Locate the cell with the specified text and output its (X, Y) center coordinate. 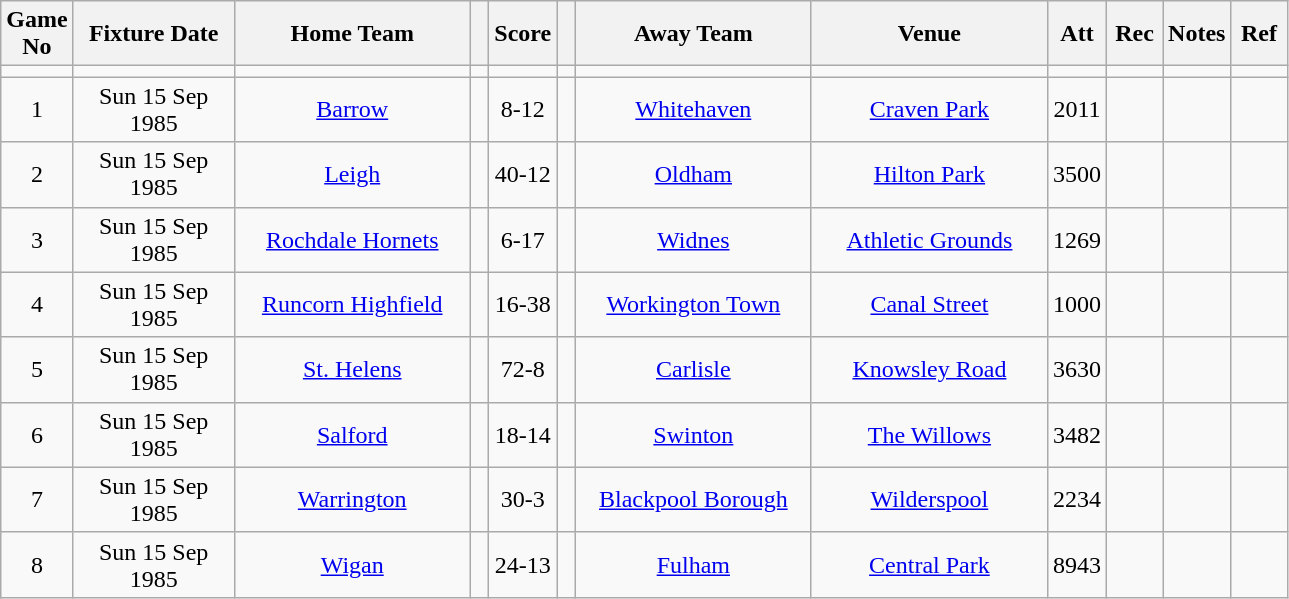
8 (37, 564)
16-38 (523, 304)
Ref (1259, 34)
30-3 (523, 500)
Widnes (693, 240)
6-17 (523, 240)
Carlisle (693, 370)
7 (37, 500)
Hilton Park (929, 174)
3500 (1076, 174)
1 (37, 110)
Game No (37, 34)
24-13 (523, 564)
Notes (1197, 34)
Blackpool Borough (693, 500)
72-8 (523, 370)
8-12 (523, 110)
Wigan (352, 564)
The Willows (929, 434)
Warrington (352, 500)
2011 (1076, 110)
Fixture Date (154, 34)
3482 (1076, 434)
Whitehaven (693, 110)
Runcorn Highfield (352, 304)
2 (37, 174)
Oldham (693, 174)
Craven Park (929, 110)
Wilderspool (929, 500)
4 (37, 304)
3 (37, 240)
Canal Street (929, 304)
2234 (1076, 500)
18-14 (523, 434)
Knowsley Road (929, 370)
Athletic Grounds (929, 240)
Att (1076, 34)
Home Team (352, 34)
Workington Town (693, 304)
Salford (352, 434)
1000 (1076, 304)
Rochdale Hornets (352, 240)
8943 (1076, 564)
Fulham (693, 564)
Barrow (352, 110)
Leigh (352, 174)
40-12 (523, 174)
Swinton (693, 434)
Venue (929, 34)
3630 (1076, 370)
St. Helens (352, 370)
Central Park (929, 564)
5 (37, 370)
6 (37, 434)
Rec (1135, 34)
1269 (1076, 240)
Away Team (693, 34)
Score (523, 34)
